Find where the given text appears and provide that cell's center as (x, y) coordinate. 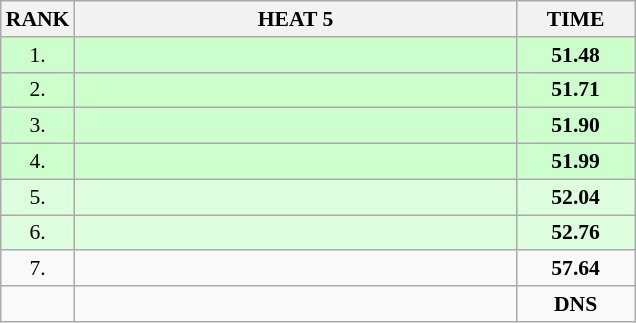
1. (38, 55)
2. (38, 90)
51.48 (576, 55)
57.64 (576, 269)
3. (38, 126)
51.99 (576, 162)
51.90 (576, 126)
4. (38, 162)
7. (38, 269)
DNS (576, 304)
RANK (38, 19)
TIME (576, 19)
52.04 (576, 197)
51.71 (576, 90)
5. (38, 197)
HEAT 5 (295, 19)
6. (38, 233)
52.76 (576, 233)
